Find where the given text appears and provide that cell's center as [x, y] coordinate. 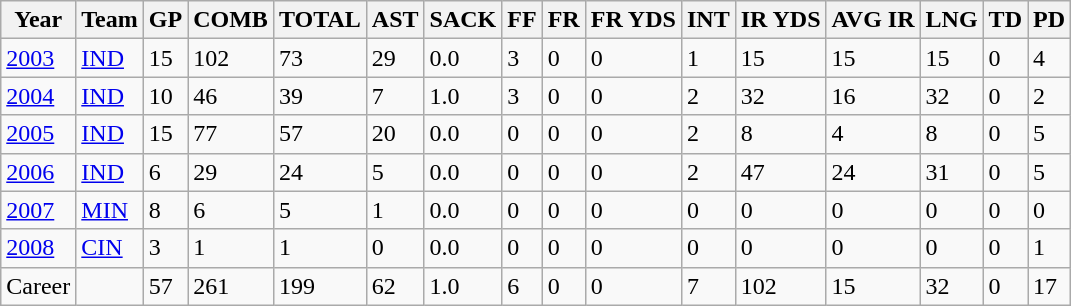
2006 [38, 172]
31 [952, 172]
10 [165, 96]
INT [708, 20]
Year [38, 20]
IR YDS [780, 20]
LNG [952, 20]
2005 [38, 134]
2004 [38, 96]
261 [231, 286]
TOTAL [320, 20]
SACK [463, 20]
39 [320, 96]
Career [38, 286]
AVG IR [873, 20]
20 [395, 134]
PD [1050, 20]
73 [320, 58]
2007 [38, 210]
2008 [38, 248]
MIN [110, 210]
Team [110, 20]
CIN [110, 248]
46 [231, 96]
TD [1005, 20]
199 [320, 286]
47 [780, 172]
GP [165, 20]
16 [873, 96]
77 [231, 134]
62 [395, 286]
FR [564, 20]
2003 [38, 58]
AST [395, 20]
FR YDS [633, 20]
17 [1050, 286]
COMB [231, 20]
FF [522, 20]
